Detect which cell encompasses the target text, then output its [X, Y] center coordinate. 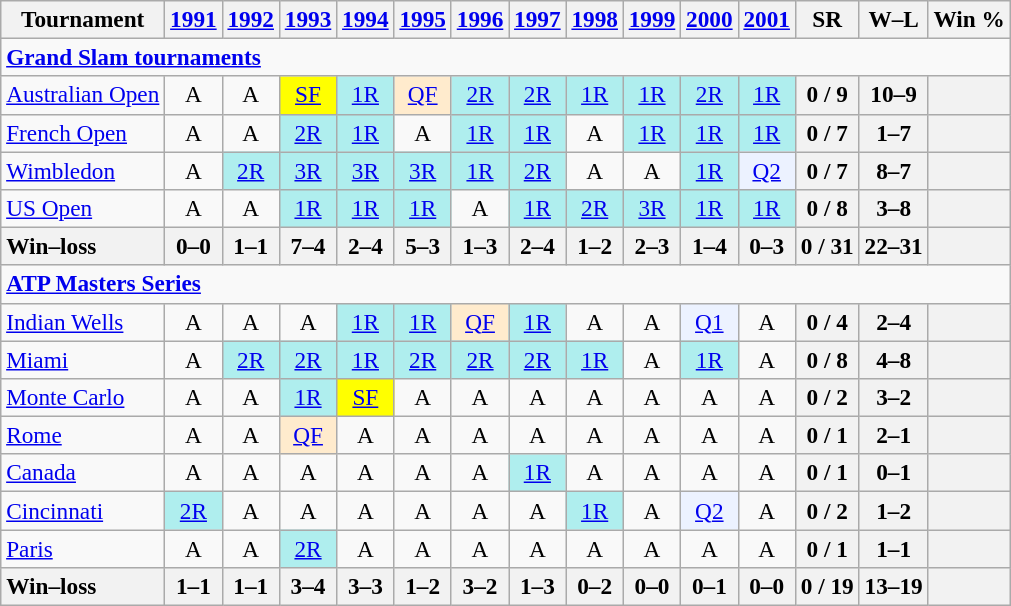
3–3 [366, 586]
SR [827, 19]
W–L [894, 19]
2–1 [894, 435]
1997 [538, 19]
0 / 19 [827, 586]
Australian Open [83, 95]
13–19 [894, 586]
0 / 9 [827, 95]
1–7 [894, 133]
Q1 [710, 322]
Indian Wells [83, 322]
1993 [308, 19]
1999 [652, 19]
2001 [766, 19]
3–4 [308, 586]
Paris [83, 548]
1996 [480, 19]
Tournament [83, 19]
0–3 [766, 246]
Monte Carlo [83, 397]
ATP Masters Series [506, 284]
Miami [83, 359]
1–4 [710, 246]
Win % [969, 19]
0 / 4 [827, 322]
Cincinnati [83, 510]
1991 [194, 19]
8–7 [894, 170]
Grand Slam tournaments [506, 57]
Canada [83, 473]
4–8 [894, 359]
1998 [594, 19]
0–2 [594, 586]
1995 [422, 19]
1994 [366, 19]
2–3 [652, 246]
Wimbledon [83, 170]
3–8 [894, 208]
French Open [83, 133]
22–31 [894, 246]
7–4 [308, 246]
10–9 [894, 95]
US Open [83, 208]
1992 [250, 19]
0 / 31 [827, 246]
Rome [83, 435]
5–3 [422, 246]
2000 [710, 19]
